Scan for the cell matching the given text and deliver its [X, Y] coordinate at center. 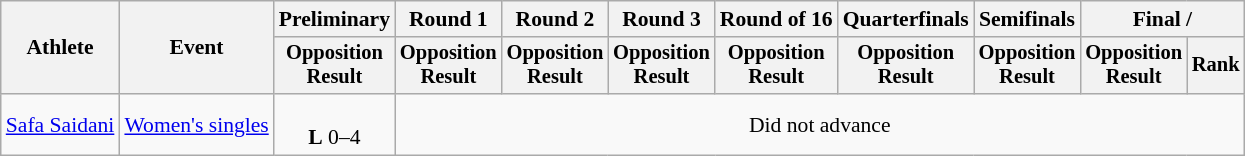
Round 2 [556, 19]
Preliminary [334, 19]
Round of 16 [776, 19]
Did not advance [820, 124]
Event [196, 48]
Quarterfinals [906, 19]
Safa Saidani [60, 124]
Round 1 [448, 19]
L 0–4 [334, 124]
Semifinals [1028, 19]
Rank [1216, 66]
Final / [1162, 19]
Round 3 [662, 19]
Women's singles [196, 124]
Athlete [60, 48]
